Pinpoint the cell where the given text exists, returning its [X, Y] midpoint coordinate. 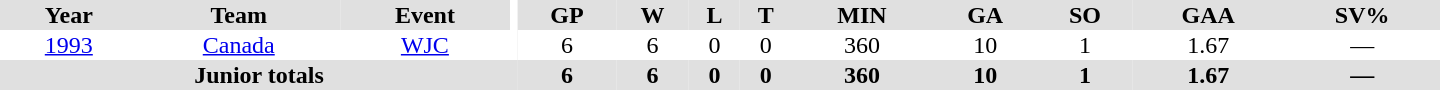
W [652, 15]
GA [986, 15]
Canada [239, 45]
Year [69, 15]
T [766, 15]
Junior totals [259, 75]
Event [425, 15]
SV% [1362, 15]
GAA [1208, 15]
WJC [425, 45]
1993 [69, 45]
GP [567, 15]
SO [1085, 15]
MIN [862, 15]
Team [239, 15]
L [714, 15]
